Locate the cell with the specified text and output its (X, Y) center coordinate. 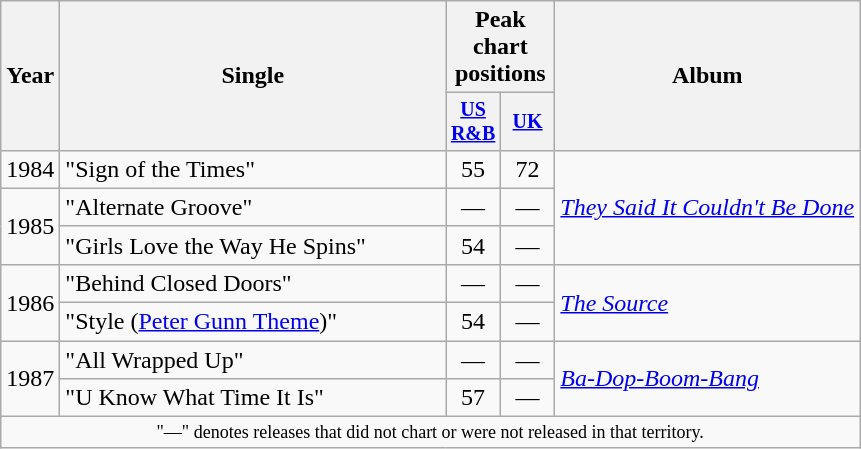
Album (708, 76)
US R&B (473, 122)
"All Wrapped Up" (253, 360)
55 (473, 169)
UK (527, 122)
Ba-Dop-Boom-Bang (708, 379)
The Source (708, 302)
"Alternate Groove" (253, 207)
"Style (Peter Gunn Theme)" (253, 322)
1984 (30, 169)
"Sign of the Times" (253, 169)
They Said It Couldn't Be Done (708, 207)
"Girls Love the Way He Spins" (253, 245)
1985 (30, 226)
Single (253, 76)
1986 (30, 302)
72 (527, 169)
Year (30, 76)
"U Know What Time It Is" (253, 398)
57 (473, 398)
"Behind Closed Doors" (253, 283)
Peak chart positions (500, 47)
"—" denotes releases that did not chart or were not released in that territory. (430, 432)
1987 (30, 379)
